Locate the cell with the specified text and output its (X, Y) center coordinate. 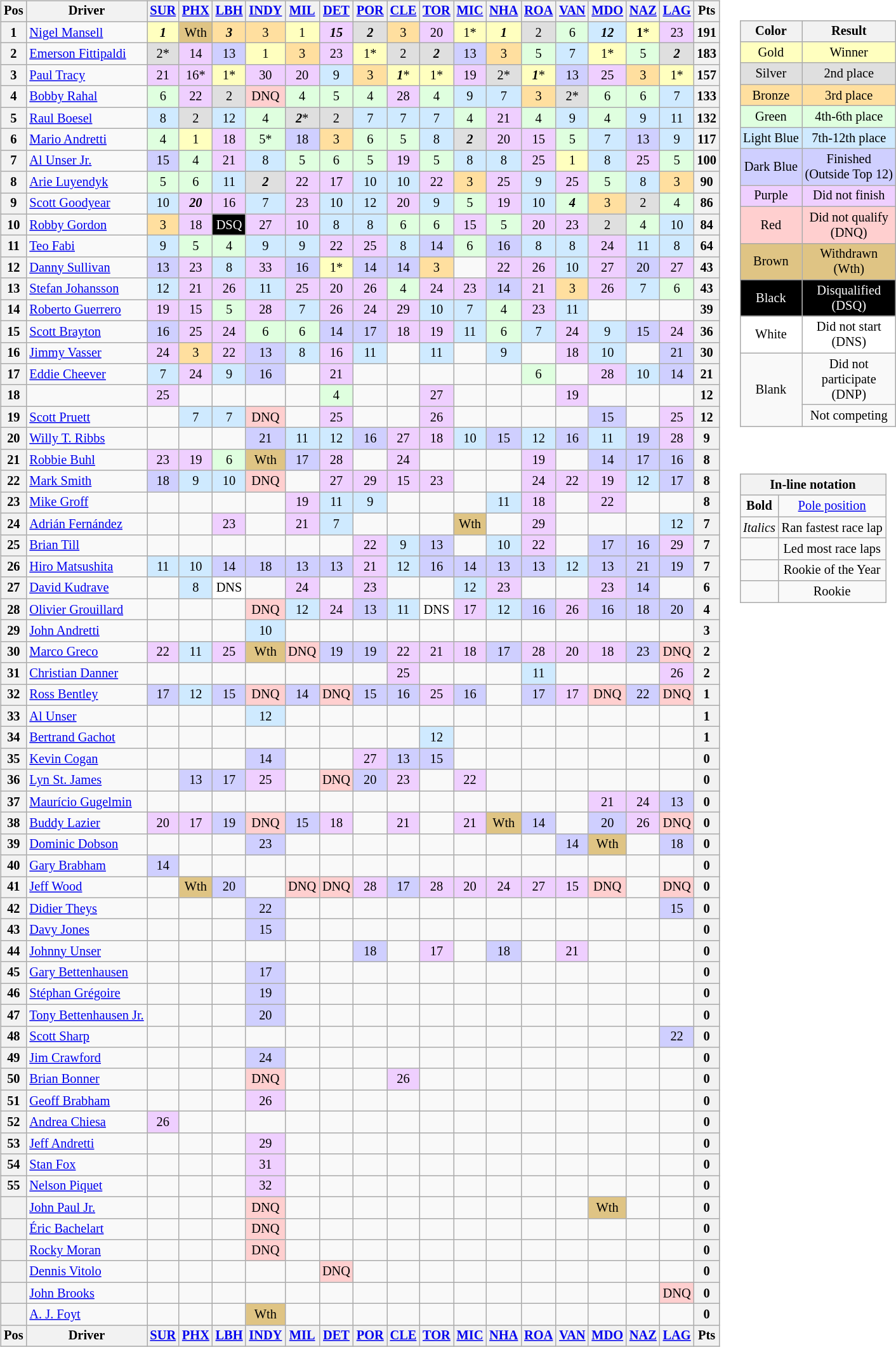
Dark Blue (770, 167)
John Brooks (86, 1293)
Did not start(DNS) (849, 335)
51 (13, 1101)
Bold (759, 506)
Red (770, 225)
Al Unser (86, 716)
Result (849, 31)
Silver (770, 74)
Scott Brayton (86, 331)
49 (13, 1058)
Rookie of the Year (833, 570)
Johnny Unser (86, 952)
40 (13, 866)
Geoff Brabham (86, 1101)
86 (707, 204)
Disqualified(DSQ) (849, 298)
37 (13, 802)
Nelson Piquet (86, 1186)
41 (13, 887)
Jeff Wood (86, 887)
Hiro Matsushita (86, 567)
84 (707, 225)
Al Unser Jr. (86, 161)
Robby Gordon (86, 225)
Nigel Mansell (86, 32)
Robbie Buhl (86, 460)
Pole position (833, 506)
2nd place (849, 74)
David Kudrave (86, 588)
Scott Goodyear (86, 204)
55 (13, 1186)
Brian Bonner (86, 1079)
Raul Boesel (86, 118)
Mark Smith (86, 481)
DSQ (230, 225)
Brown (770, 262)
John Andretti (86, 631)
Winner (849, 53)
White (770, 335)
183 (707, 54)
Maurício Gugelmin (86, 802)
Scott Sharp (86, 1037)
100 (707, 161)
John Paul Jr. (86, 1207)
Rocky Moran (86, 1251)
52 (13, 1122)
Mike Groff (86, 503)
In-line notation (812, 485)
Bobby Rahal (86, 96)
Adrián Fernández (86, 524)
38 (13, 823)
Arie Luyendyk (86, 182)
Did not qualify(DNQ) (849, 225)
117 (707, 140)
Jeff Andretti (86, 1143)
Danny Sullivan (86, 268)
157 (707, 76)
Italics (759, 528)
Bertrand Gachot (86, 738)
Kevin Cogan (86, 759)
46 (13, 994)
42 (13, 908)
Didier Theys (86, 908)
50 (13, 1079)
Willy T. Ribbs (86, 439)
3rd place (849, 95)
Gary Brabham (86, 866)
Ran fastest race lap (833, 528)
Brian Till (86, 545)
Jim Crawford (86, 1058)
45 (13, 972)
Éric Bachelart (86, 1229)
64 (707, 246)
47 (13, 1015)
35 (13, 759)
Tony Bettenhausen Jr. (86, 1015)
Stéphan Grégoire (86, 994)
Andrea Chiesa (86, 1122)
Jimmy Vasser (86, 353)
Olivier Grouillard (86, 609)
90 (707, 182)
4th-6th place (849, 117)
Gold (770, 53)
Teo Fabi (86, 246)
54 (13, 1165)
Buddy Lazier (86, 823)
Stefan Johansson (86, 289)
A. J. Foyt (86, 1315)
Not competing (849, 416)
48 (13, 1037)
Stan Fox (86, 1165)
Roberto Guerrero (86, 310)
Dennis Vitolo (86, 1271)
Paul Tracy (86, 76)
Christian Danner (86, 673)
Withdrawn(Wth) (849, 262)
Gary Bettenhausen (86, 972)
Ross Bentley (86, 695)
Dominic Dobson (86, 844)
Purple (770, 196)
Mario Andretti (86, 140)
Davy Jones (86, 930)
Led most race laps (833, 549)
Did not finish (849, 196)
Eddie Cheever (86, 375)
Green (770, 117)
7th-12th place (849, 138)
34 (13, 738)
191 (707, 32)
133 (707, 96)
Did notparticipate(DNP) (849, 379)
Color (770, 31)
5* (265, 140)
Emerson Fittipaldi (86, 54)
Black (770, 298)
Blank (770, 390)
Marco Greco (86, 652)
16* (195, 76)
Lyn St. James (86, 780)
Rookie (833, 592)
Scott Pruett (86, 417)
Light Blue (770, 138)
Bronze (770, 95)
44 (13, 952)
132 (707, 118)
Finished(Outside Top 12) (849, 167)
53 (13, 1143)
